Find where the given text appears and provide that cell's center as [x, y] coordinate. 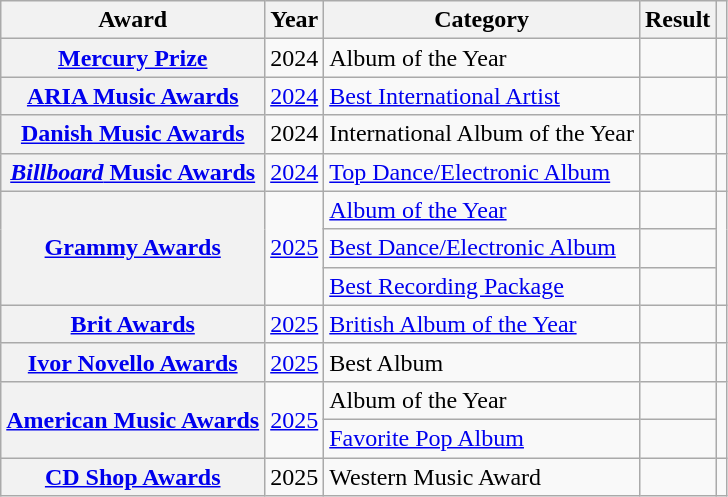
Top Dance/Electronic Album [482, 172]
Ivor Novello Awards [133, 362]
Year [294, 20]
ARIA Music Awards [133, 96]
Result [677, 20]
Danish Music Awards [133, 134]
Brit Awards [133, 324]
Best Album [482, 362]
Best Recording Package [482, 286]
Best Dance/Electronic Album [482, 248]
Grammy Awards [133, 248]
CD Shop Awards [133, 477]
Mercury Prize [133, 58]
Billboard Music Awards [133, 172]
Favorite Pop Album [482, 438]
International Album of the Year [482, 134]
Western Music Award [482, 477]
American Music Awards [133, 419]
British Album of the Year [482, 324]
Best International Artist [482, 96]
Category [482, 20]
Award [133, 20]
